From the cell containing the given text, extract its center point as (x, y) coordinate. 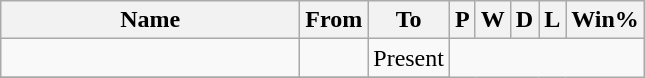
Name (150, 20)
W (492, 20)
To (409, 20)
From (334, 20)
P (462, 20)
D (524, 20)
Win% (606, 20)
L (552, 20)
Present (409, 58)
